Provide the (X, Y) coordinate of the cell's center where the given text is located.  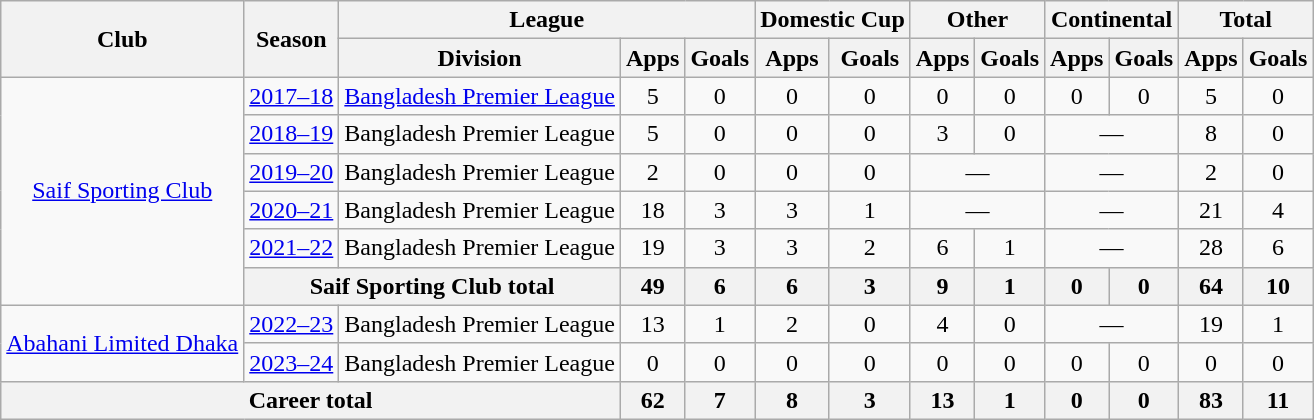
2021–22 (292, 248)
9 (942, 286)
62 (652, 400)
2017–18 (292, 96)
11 (1278, 400)
18 (652, 210)
Abahani Limited Dhaka (122, 343)
Season (292, 39)
7 (720, 400)
Other (977, 20)
21 (1211, 210)
Club (122, 39)
2022–23 (292, 324)
64 (1211, 286)
83 (1211, 400)
2020–21 (292, 210)
Continental (1112, 20)
Division (480, 58)
49 (652, 286)
2023–24 (292, 362)
Saif Sporting Club total (432, 286)
2019–20 (292, 172)
Domestic Cup (833, 20)
League (547, 20)
2018–19 (292, 134)
Career total (311, 400)
Total (1246, 20)
Saif Sporting Club (122, 191)
10 (1278, 286)
28 (1211, 248)
